Pinpoint the cell where the given text exists, returning its [x, y] midpoint coordinate. 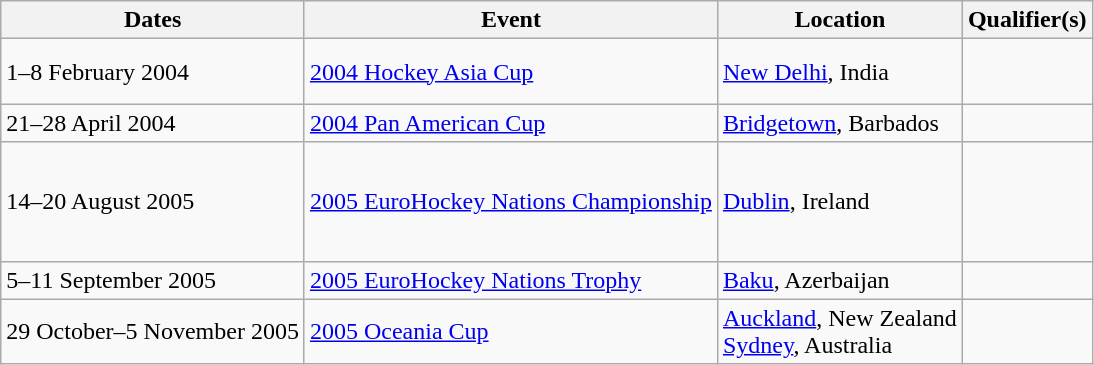
1–8 February 2004 [153, 72]
5–11 September 2005 [153, 280]
Location [840, 20]
2005 EuroHockey Nations Championship [510, 202]
Dates [153, 20]
Dublin, Ireland [840, 202]
Baku, Azerbaijan [840, 280]
Bridgetown, Barbados [840, 123]
Event [510, 20]
New Delhi, India [840, 72]
2005 Oceania Cup [510, 332]
2004 Pan American Cup [510, 123]
21–28 April 2004 [153, 123]
Auckland, New ZealandSydney, Australia [840, 332]
14–20 August 2005 [153, 202]
29 October–5 November 2005 [153, 332]
2004 Hockey Asia Cup [510, 72]
Qualifier(s) [1027, 20]
2005 EuroHockey Nations Trophy [510, 280]
